Determine the (X, Y) coordinate at the center of the cell enclosing the given text.  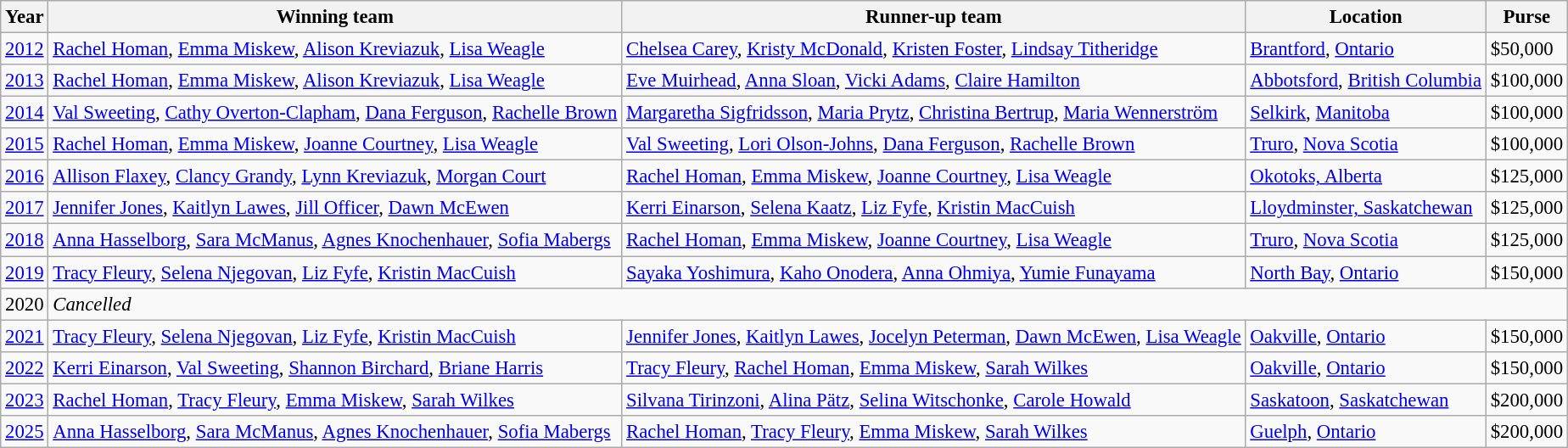
North Bay, Ontario (1366, 272)
Chelsea Carey, Kristy McDonald, Kristen Foster, Lindsay Titheridge (933, 49)
Location (1366, 17)
Kerri Einarson, Val Sweeting, Shannon Birchard, Briane Harris (335, 367)
2014 (25, 113)
Lloydminster, Saskatchewan (1366, 208)
2012 (25, 49)
2025 (25, 432)
Abbotsford, British Columbia (1366, 81)
Kerri Einarson, Selena Kaatz, Liz Fyfe, Kristin MacCuish (933, 208)
Guelph, Ontario (1366, 432)
Selkirk, Manitoba (1366, 113)
Winning team (335, 17)
Cancelled (808, 304)
Runner-up team (933, 17)
2023 (25, 400)
Saskatoon, Saskatchewan (1366, 400)
Okotoks, Alberta (1366, 176)
Tracy Fleury, Rachel Homan, Emma Miskew, Sarah Wilkes (933, 367)
Jennifer Jones, Kaitlyn Lawes, Jill Officer, Dawn McEwen (335, 208)
Val Sweeting, Lori Olson-Johns, Dana Ferguson, Rachelle Brown (933, 144)
$50,000 (1526, 49)
Year (25, 17)
Purse (1526, 17)
Eve Muirhead, Anna Sloan, Vicki Adams, Claire Hamilton (933, 81)
2021 (25, 336)
2018 (25, 240)
Jennifer Jones, Kaitlyn Lawes, Jocelyn Peterman, Dawn McEwen, Lisa Weagle (933, 336)
Sayaka Yoshimura, Kaho Onodera, Anna Ohmiya, Yumie Funayama (933, 272)
2017 (25, 208)
Brantford, Ontario (1366, 49)
2016 (25, 176)
2013 (25, 81)
2020 (25, 304)
Val Sweeting, Cathy Overton-Clapham, Dana Ferguson, Rachelle Brown (335, 113)
2022 (25, 367)
Silvana Tirinzoni, Alina Pätz, Selina Witschonke, Carole Howald (933, 400)
Allison Flaxey, Clancy Grandy, Lynn Kreviazuk, Morgan Court (335, 176)
2019 (25, 272)
Margaretha Sigfridsson, Maria Prytz, Christina Bertrup, Maria Wennerström (933, 113)
2015 (25, 144)
